Extract the (x, y) coordinate from the center of the cell holding the provided text.  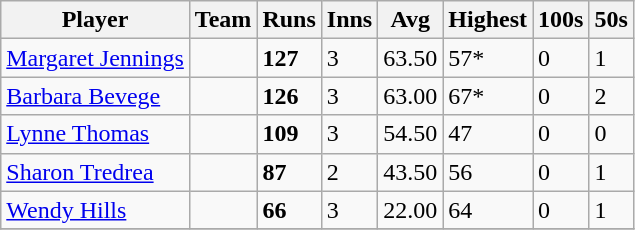
43.50 (410, 172)
63.00 (410, 96)
54.50 (410, 134)
Team (223, 20)
Sharon Tredrea (96, 172)
Avg (410, 20)
64 (488, 210)
Margaret Jennings (96, 58)
Runs (289, 20)
22.00 (410, 210)
50s (611, 20)
100s (561, 20)
Barbara Bevege (96, 96)
47 (488, 134)
127 (289, 58)
57* (488, 58)
Wendy Hills (96, 210)
63.50 (410, 58)
Lynne Thomas (96, 134)
87 (289, 172)
66 (289, 210)
56 (488, 172)
109 (289, 134)
Highest (488, 20)
Player (96, 20)
Inns (349, 20)
126 (289, 96)
67* (488, 96)
